Capture the cell that displays the provided text and extract its [x, y] central coordinate. 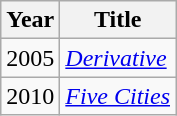
Year [30, 20]
Derivative [118, 58]
2005 [30, 58]
Title [118, 20]
2010 [30, 96]
Five Cities [118, 96]
